Pinpoint the cell where the given text exists, returning its [X, Y] midpoint coordinate. 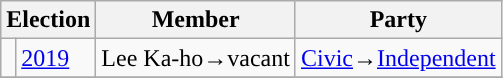
Member [196, 20]
Party [398, 20]
Lee Ka-ho→vacant [196, 58]
2019 [56, 58]
Civic→Independent [398, 58]
Election [48, 20]
